Extract the (X, Y) coordinate from the center of the cell holding the provided text.  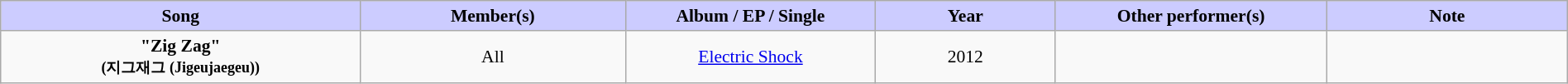
Year (966, 16)
Album / EP / Single (751, 16)
All (493, 57)
Song (180, 16)
Other performer(s) (1191, 16)
Member(s) (493, 16)
"Zig Zag" (지그재그 (Jigeujaegeu)) (180, 57)
Note (1447, 16)
2012 (966, 57)
Electric Shock (751, 57)
